Locate the cell with the specified text and output its (x, y) center coordinate. 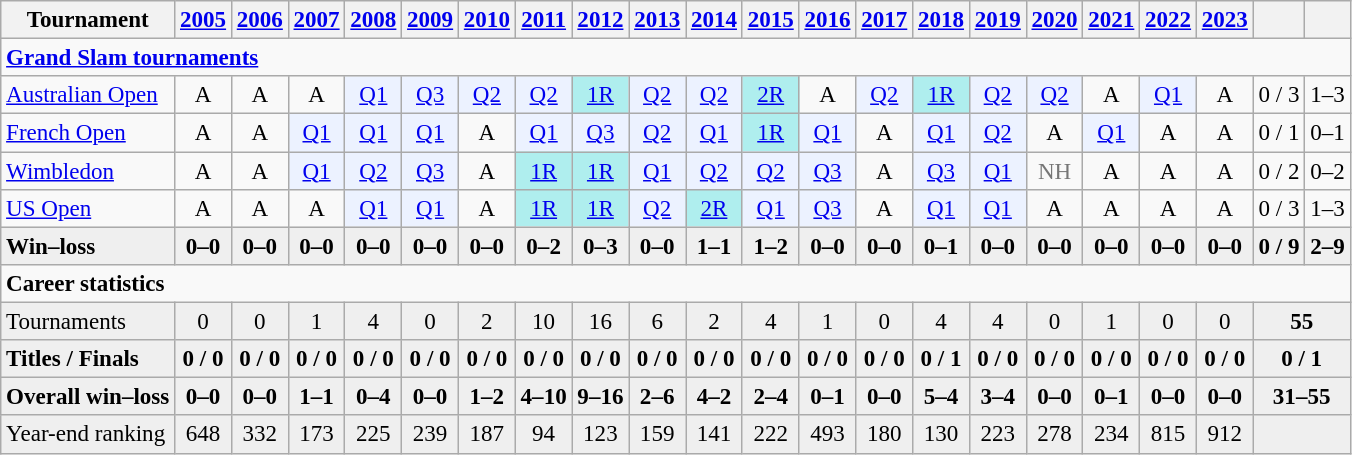
2022 (1168, 20)
2–6 (658, 397)
2–4 (770, 397)
223 (998, 435)
2012 (600, 20)
Win–loss (88, 246)
130 (942, 435)
2006 (260, 20)
94 (544, 435)
141 (714, 435)
0–3 (600, 246)
NH (1054, 171)
Career statistics (676, 284)
2016 (828, 20)
222 (770, 435)
Tournament (88, 20)
Wimbledon (88, 171)
2021 (1112, 20)
159 (658, 435)
0 / 2 (1279, 171)
648 (204, 435)
187 (486, 435)
180 (884, 435)
Year-end ranking (88, 435)
31–55 (1302, 397)
4–2 (714, 397)
2009 (430, 20)
123 (600, 435)
5–4 (942, 397)
173 (316, 435)
493 (828, 435)
2010 (486, 20)
2007 (316, 20)
239 (430, 435)
Grand Slam tournaments (676, 58)
3–4 (998, 397)
2014 (714, 20)
278 (1054, 435)
2018 (942, 20)
55 (1302, 322)
US Open (88, 209)
815 (1168, 435)
2013 (658, 20)
Australian Open (88, 95)
Titles / Finals (88, 359)
9–16 (600, 397)
2–9 (1328, 246)
332 (260, 435)
16 (600, 322)
2017 (884, 20)
4–10 (544, 397)
10 (544, 322)
2005 (204, 20)
2015 (770, 20)
2008 (374, 20)
0 / 9 (1279, 246)
225 (374, 435)
2011 (544, 20)
2023 (1224, 20)
0–4 (374, 397)
912 (1224, 435)
Tournaments (88, 322)
2019 (998, 20)
French Open (88, 133)
234 (1112, 435)
2020 (1054, 20)
Overall win–loss (88, 397)
6 (658, 322)
